Scan for the cell matching the given text and deliver its (x, y) coordinate at center. 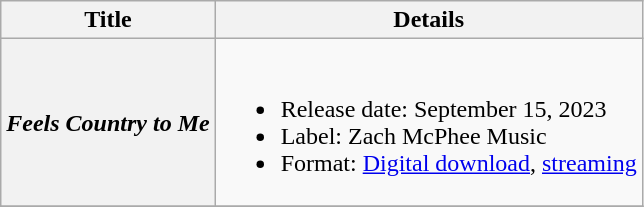
Feels Country to Me (108, 122)
Details (428, 20)
Release date: September 15, 2023Label: Zach McPhee MusicFormat: Digital download, streaming (428, 122)
Title (108, 20)
